For the text-containing cell, return its midpoint in (x, y) coordinate format. 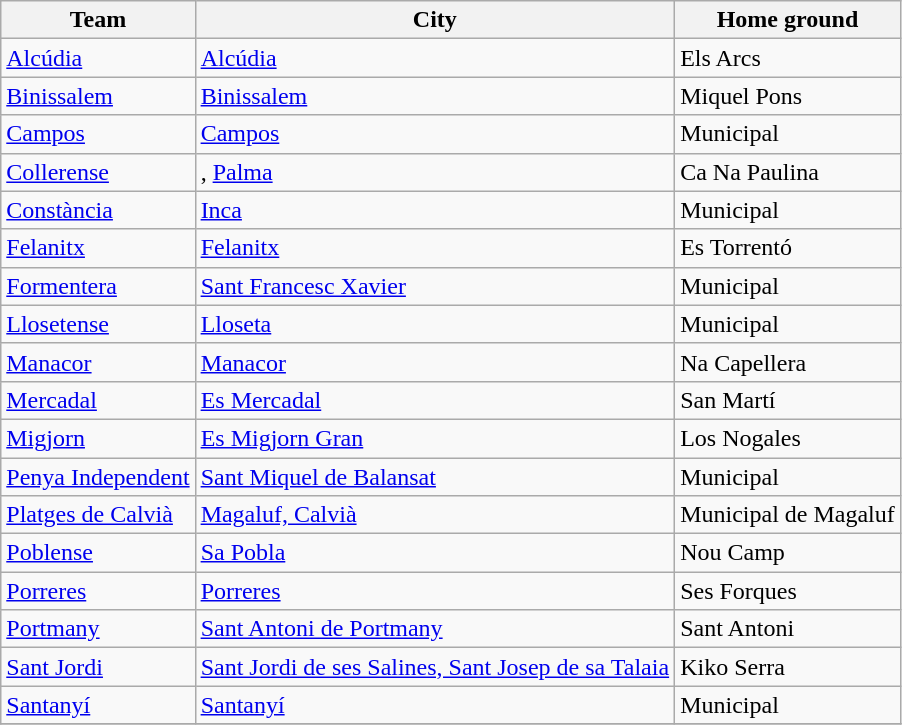
Sant Jordi (98, 667)
, Palma (435, 172)
Ses Forques (788, 591)
Els Arcs (788, 58)
Formentera (98, 286)
Es Mercadal (435, 400)
Ca Na Paulina (788, 172)
Inca (435, 210)
Es Migjorn Gran (435, 438)
Magaluf, Calvià (435, 515)
Sa Pobla (435, 553)
Platges de Calvià (98, 515)
Nou Camp (788, 553)
Home ground (788, 20)
Poblense (98, 553)
Portmany (98, 629)
Na Capellera (788, 362)
Migjorn (98, 438)
Los Nogales (788, 438)
Miquel Pons (788, 96)
Llosetense (98, 324)
Penya Independent (98, 477)
Lloseta (435, 324)
Kiko Serra (788, 667)
Sant Antoni de Portmany (435, 629)
Mercadal (98, 400)
Sant Jordi de ses Salines, Sant Josep de sa Talaia (435, 667)
Municipal de Magaluf (788, 515)
Sant Francesc Xavier (435, 286)
City (435, 20)
Sant Antoni (788, 629)
Collerense (98, 172)
San Martí (788, 400)
Es Torrentó (788, 248)
Team (98, 20)
Constància (98, 210)
Sant Miquel de Balansat (435, 477)
